Extract the (X, Y) coordinate from the center of the cell holding the provided text.  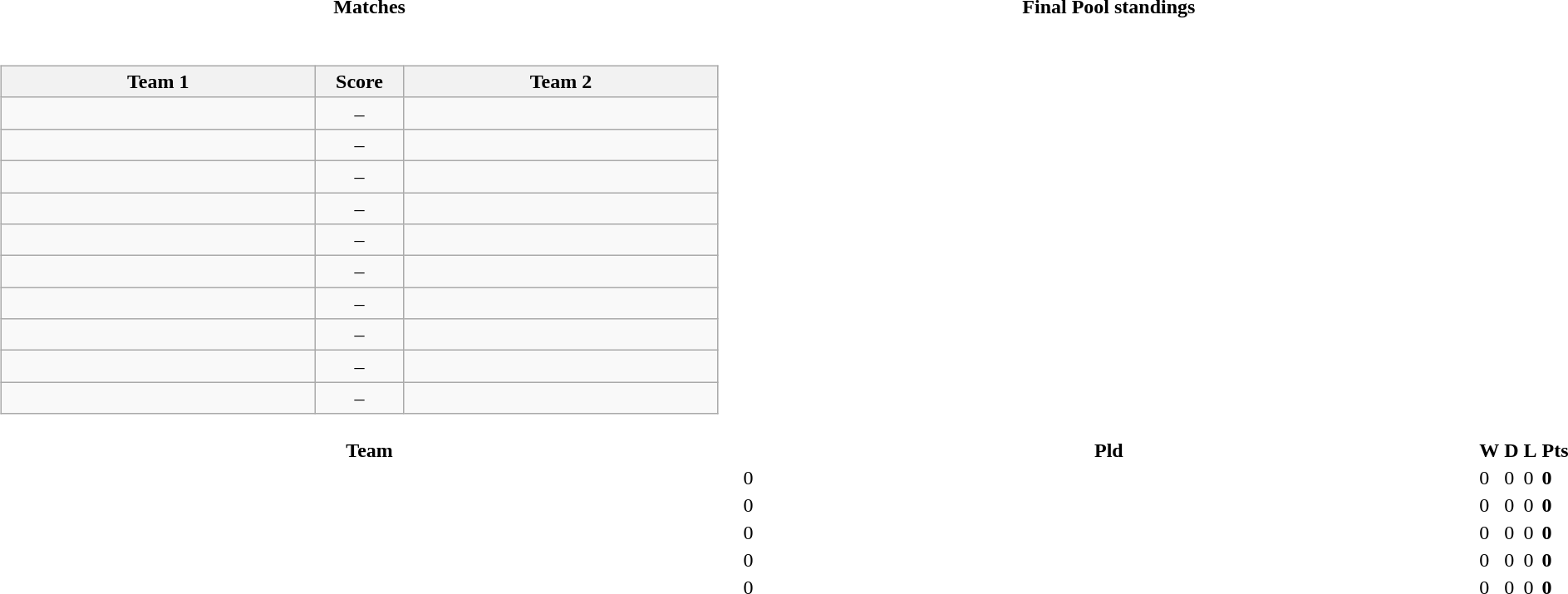
W (1489, 450)
Team 1 (158, 81)
D (1511, 450)
Score (359, 81)
L (1531, 450)
Pld (1108, 450)
Team 2 (561, 81)
